Pinpoint the cell where the given text exists, returning its [X, Y] midpoint coordinate. 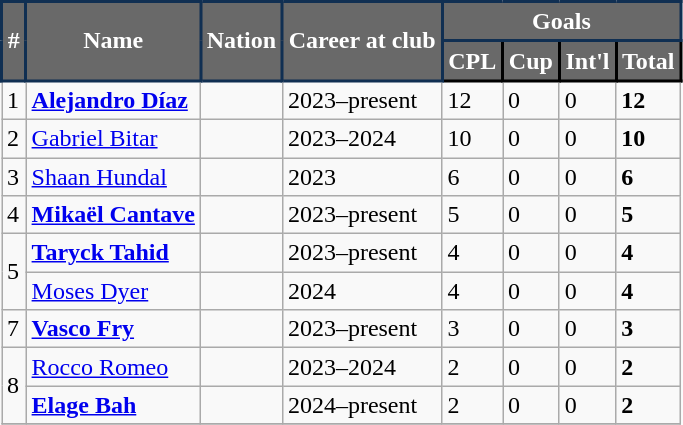
Mikaël Cantave [113, 215]
Nation [241, 42]
# [14, 42]
Taryck Tahid [113, 253]
Gabriel Bitar [113, 138]
Name [113, 42]
Total [648, 61]
Cup [532, 61]
7 [14, 329]
Elage Bah [113, 405]
Moses Dyer [113, 291]
8 [14, 386]
Vasco Fry [113, 329]
2024 [362, 291]
Shaan Hundal [113, 177]
2024–present [362, 405]
2023 [362, 177]
Goals [562, 22]
Rocco Romeo [113, 367]
CPL [472, 61]
1 [14, 100]
Alejandro Díaz [113, 100]
Int'l [588, 61]
Career at club [362, 42]
